Capture the cell that displays the provided text and extract its [X, Y] central coordinate. 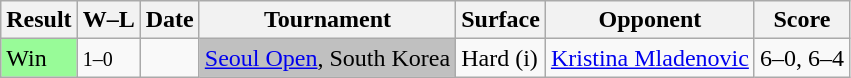
6–0, 6–4 [802, 58]
Result [39, 20]
Surface [501, 20]
Opponent [650, 20]
Seoul Open, South Korea [327, 58]
Score [802, 20]
Win [39, 58]
Date [170, 20]
Hard (i) [501, 58]
Tournament [327, 20]
Kristina Mladenovic [650, 58]
W–L [108, 20]
1–0 [108, 58]
